Identify which cell holds the provided text, then report its [X, Y] central coordinate. 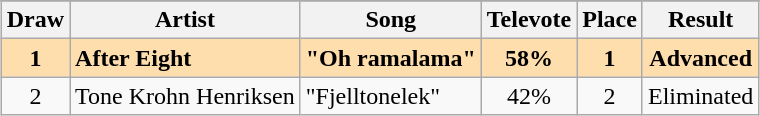
Advanced [700, 58]
Televote [528, 20]
Result [700, 20]
Draw [35, 20]
After Eight [186, 58]
Eliminated [700, 96]
Tone Krohn Henriksen [186, 96]
"Oh ramalama" [390, 58]
Artist [186, 20]
58% [528, 58]
Song [390, 20]
Place [610, 20]
"Fjelltonelek" [390, 96]
42% [528, 96]
